Detect which cell encompasses the target text, then output its [x, y] center coordinate. 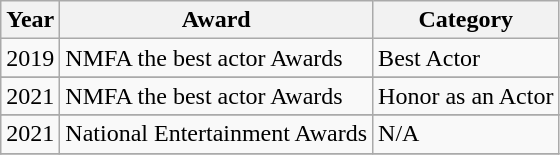
N/A [466, 134]
National Entertainment Awards [216, 134]
Honor as an Actor [466, 96]
Category [466, 20]
Best Actor [466, 58]
2019 [30, 58]
Award [216, 20]
Year [30, 20]
